Return [x, y] of the center of cell containing provided text 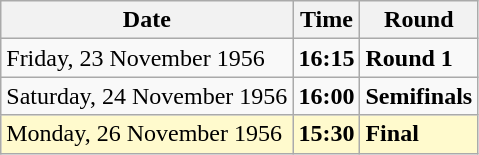
Final [419, 134]
Friday, 23 November 1956 [147, 58]
Saturday, 24 November 1956 [147, 96]
16:15 [326, 58]
Round 1 [419, 58]
Semifinals [419, 96]
Round [419, 20]
15:30 [326, 134]
Date [147, 20]
16:00 [326, 96]
Monday, 26 November 1956 [147, 134]
Time [326, 20]
